Locate the cell with the specified text and output its (x, y) center coordinate. 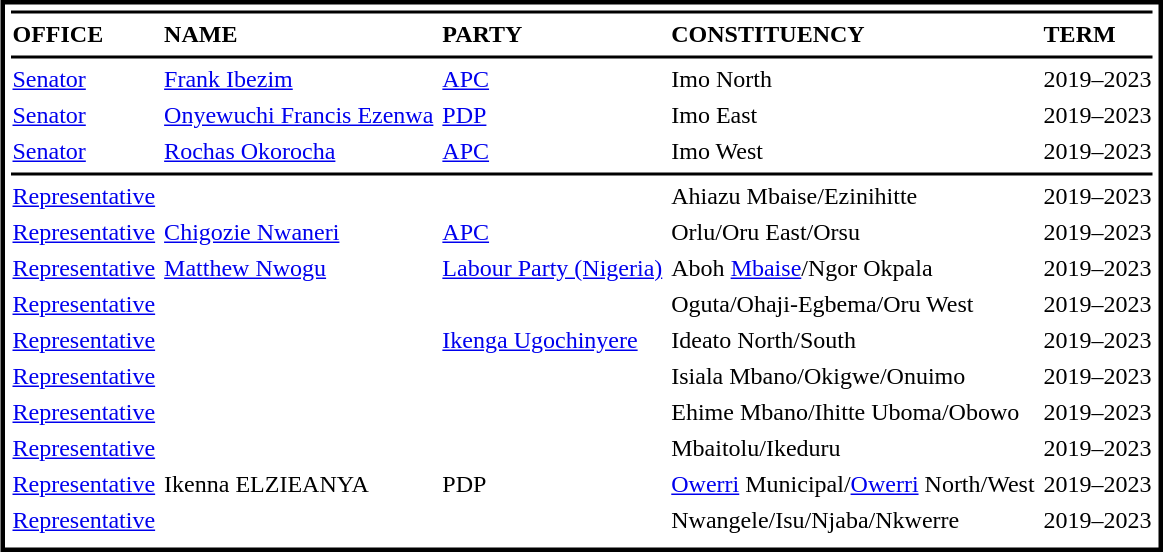
Onyewuchi Francis Ezenwa (299, 115)
Aboh Mbaise/Ngor Okpala (853, 269)
PARTY (552, 35)
Ahiazu Mbaise/Ezinihitte (853, 197)
Imo North (853, 79)
Owerri Municipal/Owerri North/West (853, 485)
Matthew Nwogu (299, 269)
Oguta/Ohaji-Egbema/Oru West (853, 305)
Ikenga Ugochinyere (552, 341)
NAME (299, 35)
OFFICE (84, 35)
Frank Ibezim (299, 79)
Ikenna ELZIEANYA (299, 485)
TERM (1098, 35)
Nwangele/Isu/Njaba/Nkwerre (853, 521)
Imo East (853, 115)
Ehime Mbano/Ihitte Uboma/Obowo (853, 413)
Isiala Mbano/Okigwe/Onuimo (853, 377)
CONSTITUENCY (853, 35)
Mbaitolu/Ikeduru (853, 449)
Imo West (853, 151)
Labour Party (Nigeria) (552, 269)
Chigozie Nwaneri (299, 233)
Ideato North/South (853, 341)
Rochas Okorocha (299, 151)
Orlu/Oru East/Orsu (853, 233)
